Extract the (x, y) coordinate from the center of the cell holding the provided text.  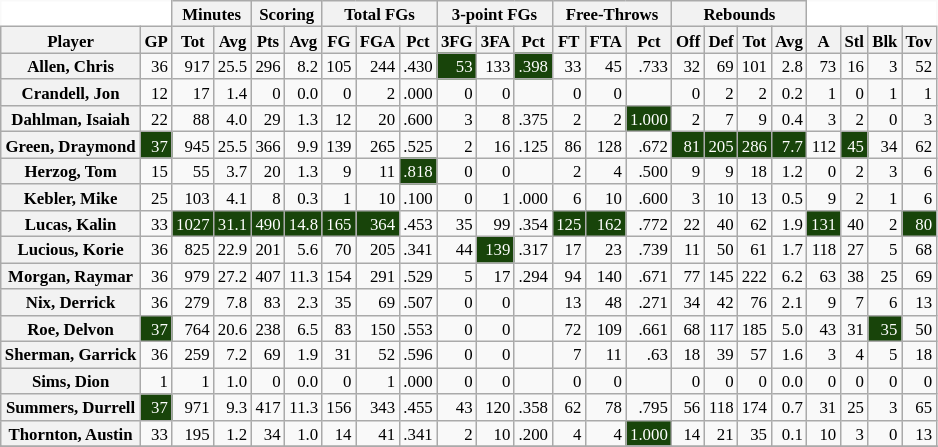
Pts (268, 40)
Allen, Chris (71, 66)
.100 (418, 197)
Sherman, Garrick (71, 355)
112 (824, 145)
0.4 (789, 119)
42 (720, 302)
Stl (854, 40)
Thornton, Austin (71, 433)
Scoring (286, 14)
94 (568, 276)
917 (193, 66)
Kebler, Mike (71, 197)
.672 (649, 145)
979 (193, 276)
.795 (649, 407)
195 (193, 433)
15 (156, 171)
81 (688, 145)
244 (378, 66)
FGA (378, 40)
Nix, Derrick (71, 302)
.317 (533, 250)
105 (338, 66)
3.7 (233, 171)
.358 (533, 407)
3FG (457, 40)
0.1 (789, 433)
296 (268, 66)
Lucas, Kalin (71, 224)
407 (268, 276)
2.8 (789, 66)
Free-Throws (612, 14)
971 (193, 407)
6.5 (304, 328)
.529 (418, 276)
0.5 (789, 197)
174 (754, 407)
279 (193, 302)
.398 (533, 66)
27 (854, 250)
Def (720, 40)
55 (193, 171)
.375 (533, 119)
Blk (884, 40)
48 (606, 302)
117 (720, 328)
1.4 (233, 93)
945 (193, 145)
3FA (496, 40)
1027 (193, 224)
4.1 (233, 197)
53 (457, 66)
A (824, 40)
162 (606, 224)
490 (268, 224)
Tov (920, 40)
Player (71, 40)
80 (920, 224)
14.8 (304, 224)
125 (568, 224)
4.0 (233, 119)
.661 (649, 328)
103 (193, 197)
.818 (418, 171)
Crandell, Jon (71, 93)
131 (824, 224)
44 (457, 250)
.125 (533, 145)
57 (754, 355)
145 (720, 276)
6.2 (789, 276)
77 (688, 276)
Summers, Durrell (71, 407)
2.3 (304, 302)
23 (606, 250)
9.3 (233, 407)
GP (156, 40)
2.1 (789, 302)
.455 (418, 407)
22.9 (233, 250)
FT (568, 40)
364 (378, 224)
9.9 (304, 145)
70 (338, 250)
7.2 (233, 355)
65 (920, 407)
5.0 (789, 328)
86 (568, 145)
417 (268, 407)
21 (720, 433)
133 (496, 66)
7.7 (789, 145)
.354 (533, 224)
76 (754, 302)
.772 (649, 224)
31.1 (233, 224)
0.3 (304, 197)
.596 (418, 355)
259 (193, 355)
Rebounds (740, 14)
Green, Draymond (71, 145)
56 (688, 407)
8.2 (304, 66)
128 (606, 145)
Lucious, Korie (71, 250)
29 (268, 119)
27.2 (233, 276)
1.6 (789, 355)
.739 (649, 250)
Herzog, Tom (71, 171)
0.7 (789, 407)
Morgan, Raymar (71, 276)
201 (268, 250)
156 (338, 407)
.507 (418, 302)
764 (193, 328)
140 (606, 276)
39 (720, 355)
38 (854, 276)
FTA (606, 40)
366 (268, 145)
3-point FGs (494, 14)
.671 (649, 276)
78 (606, 407)
.271 (649, 302)
222 (754, 276)
5.6 (304, 250)
7.8 (233, 302)
286 (754, 145)
238 (268, 328)
101 (754, 66)
.63 (649, 355)
FG (338, 40)
265 (378, 145)
.294 (533, 276)
120 (496, 407)
291 (378, 276)
88 (193, 119)
165 (338, 224)
Roe, Delvon (71, 328)
.453 (418, 224)
63 (824, 276)
.733 (649, 66)
Off (688, 40)
20.6 (233, 328)
.525 (418, 145)
825 (193, 250)
41 (378, 433)
185 (754, 328)
343 (378, 407)
73 (824, 66)
154 (338, 276)
109 (606, 328)
32 (688, 66)
61 (754, 250)
1.7 (789, 250)
Dahlman, Isaiah (71, 119)
0.2 (789, 93)
Minutes (212, 14)
.430 (418, 66)
.200 (533, 433)
Total FGs (380, 14)
99 (496, 224)
.500 (649, 171)
Sims, Dion (71, 381)
.553 (418, 328)
150 (378, 328)
72 (568, 328)
